Capture the cell that displays the provided text and extract its [X, Y] central coordinate. 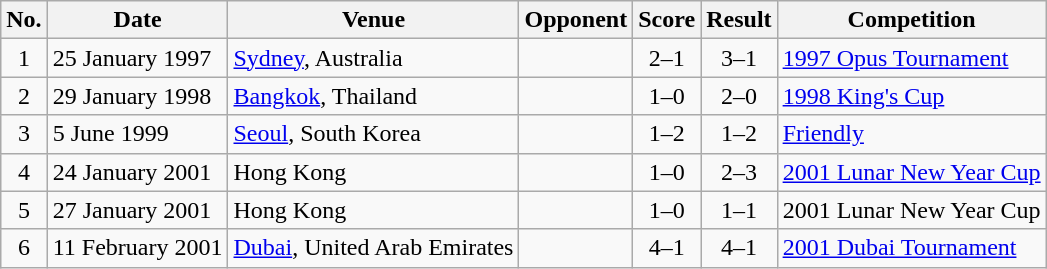
Opponent [576, 20]
Sydney, Australia [374, 58]
Venue [374, 20]
Result [739, 20]
1998 King's Cup [912, 96]
1–1 [739, 210]
2–1 [667, 58]
Competition [912, 20]
4 [24, 172]
1 [24, 58]
2–0 [739, 96]
3–1 [739, 58]
Bangkok, Thailand [374, 96]
6 [24, 248]
2–3 [739, 172]
5 [24, 210]
27 January 2001 [138, 210]
2 [24, 96]
Dubai, United Arab Emirates [374, 248]
1997 Opus Tournament [912, 58]
25 January 1997 [138, 58]
3 [24, 134]
5 June 1999 [138, 134]
Seoul, South Korea [374, 134]
Date [138, 20]
2001 Dubai Tournament [912, 248]
11 February 2001 [138, 248]
Score [667, 20]
24 January 2001 [138, 172]
No. [24, 20]
29 January 1998 [138, 96]
Friendly [912, 134]
